Scan for the cell matching the given text and deliver its (x, y) coordinate at center. 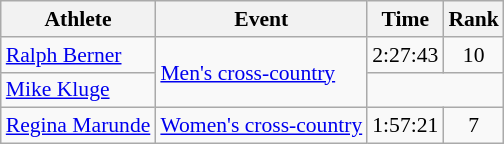
Athlete (78, 19)
2:27:43 (405, 55)
Women's cross-country (261, 126)
10 (474, 55)
Rank (474, 19)
Time (405, 19)
Mike Kluge (78, 90)
Regina Marunde (78, 126)
Event (261, 19)
Men's cross-country (261, 72)
Ralph Berner (78, 55)
7 (474, 126)
1:57:21 (405, 126)
